Return the (x, y) coordinate for the center point of the cell that contains the specified text.  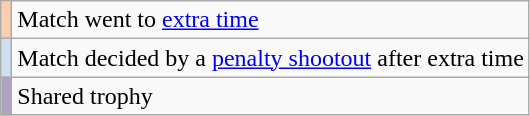
Shared trophy (271, 96)
Match decided by a penalty shootout after extra time (271, 58)
Match went to extra time (271, 20)
